Extract the [X, Y] coordinate from the center of the cell holding the provided text.  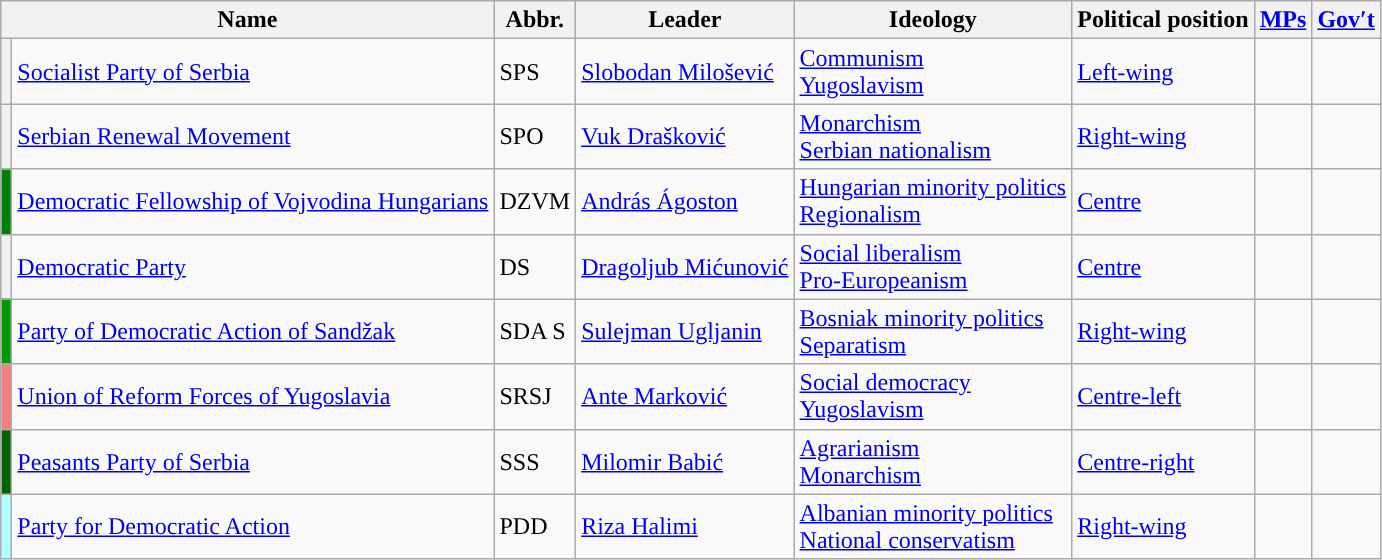
MPs [1283, 20]
Social liberalismPro-Europeanism [933, 266]
Leader [685, 20]
SPO [535, 136]
AgrarianismMonarchism [933, 462]
Name [248, 20]
Party for Democratic Action [253, 526]
Peasants Party of Serbia [253, 462]
MonarchismSerbian nationalism [933, 136]
SPS [535, 72]
Democratic Party [253, 266]
Centre-left [1163, 396]
Social democracyYugoslavism [933, 396]
Abbr. [535, 20]
SRSJ [535, 396]
Ideology [933, 20]
Union of Reform Forces of Yugoslavia [253, 396]
Bosniak minority politicsSeparatism [933, 332]
Gov′t [1346, 20]
CommunismYugoslavism [933, 72]
Democratic Fellowship of Vojvodina Hungarians [253, 202]
DZVM [535, 202]
András Ágoston [685, 202]
Vuk Drašković [685, 136]
Milomir Babić [685, 462]
Slobodan Milošević [685, 72]
PDD [535, 526]
SSS [535, 462]
Serbian Renewal Movement [253, 136]
Hungarian minority politicsRegionalism [933, 202]
Ante Marković [685, 396]
Centre-right [1163, 462]
Riza Halimi [685, 526]
Sulejman Ugljanin [685, 332]
SDA S [535, 332]
Left-wing [1163, 72]
Party of Democratic Action of Sandžak [253, 332]
Albanian minority politicsNational conservatism [933, 526]
Political position [1163, 20]
DS [535, 266]
Socialist Party of Serbia [253, 72]
Dragoljub Mićunović [685, 266]
